Return (x, y) of the center of cell containing provided text 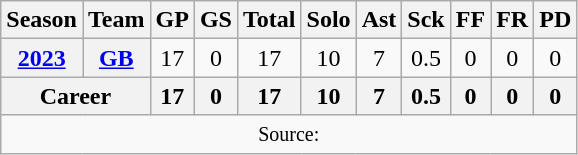
2023 (42, 58)
Season (42, 20)
Total (269, 20)
PD (556, 20)
Source: (289, 134)
Sck (426, 20)
Team (116, 20)
Ast (379, 20)
FR (512, 20)
GS (216, 20)
Solo (328, 20)
FF (470, 20)
GB (116, 58)
Career (76, 96)
GP (172, 20)
